Detect which cell encompasses the target text, then output its (x, y) center coordinate. 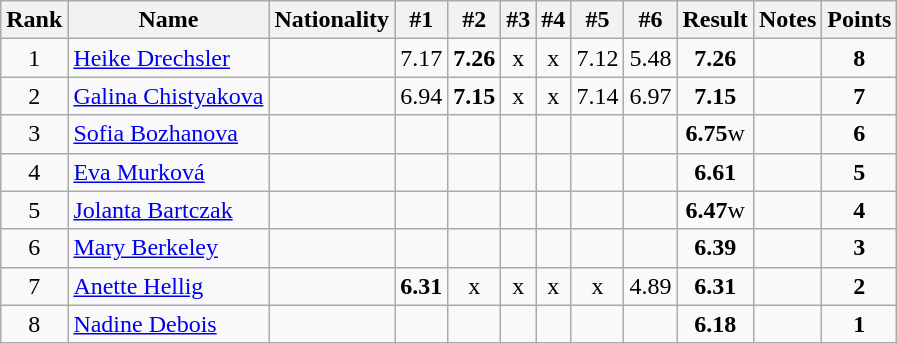
Eva Murková (168, 172)
#1 (422, 20)
Galina Chistyakova (168, 96)
Nadine Debois (168, 324)
5.48 (650, 58)
7.17 (422, 58)
Nationality (332, 20)
6.18 (715, 324)
#6 (650, 20)
6.97 (650, 96)
Result (715, 20)
#5 (598, 20)
#3 (518, 20)
7.12 (598, 58)
Name (168, 20)
7.14 (598, 96)
Mary Berkeley (168, 248)
#2 (474, 20)
Heike Drechsler (168, 58)
Points (860, 20)
Anette Hellig (168, 286)
6.39 (715, 248)
Rank (34, 20)
Sofia Bozhanova (168, 134)
6.61 (715, 172)
#4 (554, 20)
6.47w (715, 210)
6.94 (422, 96)
4.89 (650, 286)
Notes (787, 20)
6.75w (715, 134)
Jolanta Bartczak (168, 210)
